Provide the [X, Y] coordinate of the cell's center where the given text is located.  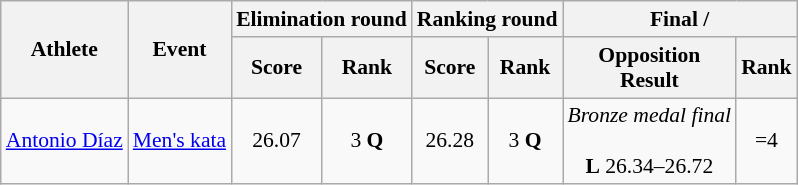
Antonio Díaz [64, 142]
OppositionResult [650, 68]
Bronze medal finalL 26.34–26.72 [650, 142]
Event [180, 50]
26.07 [276, 142]
Final / [680, 19]
Ranking round [488, 19]
26.28 [450, 142]
=4 [766, 142]
Men's kata [180, 142]
Elimination round [322, 19]
Athlete [64, 50]
